For the text-containing cell, return its midpoint in (X, Y) coordinate format. 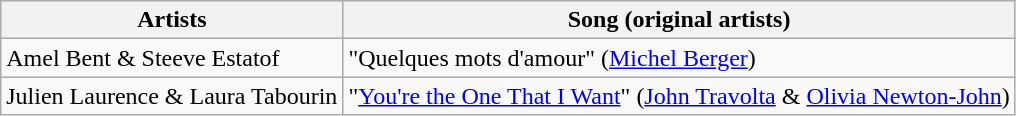
Julien Laurence & Laura Tabourin (172, 96)
Amel Bent & Steeve Estatof (172, 58)
Song (original artists) (679, 20)
"Quelques mots d'amour" (Michel Berger) (679, 58)
"You're the One That I Want" (John Travolta & Olivia Newton-John) (679, 96)
Artists (172, 20)
